From the cell containing the given text, extract its center point as (x, y) coordinate. 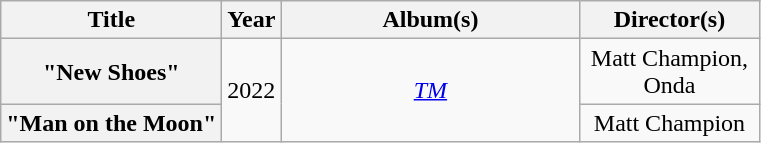
Year (252, 20)
Album(s) (430, 20)
2022 (252, 90)
Matt Champion (670, 123)
Director(s) (670, 20)
Title (112, 20)
TM (430, 90)
Matt Champion, Onda (670, 72)
"New Shoes" (112, 72)
"Man on the Moon" (112, 123)
